Find where the given text appears and provide that cell's center as [X, Y] coordinate. 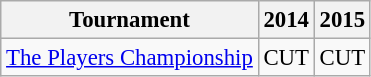
Tournament [130, 20]
2015 [342, 20]
2014 [286, 20]
The Players Championship [130, 58]
